Detect which cell encompasses the target text, then output its [x, y] center coordinate. 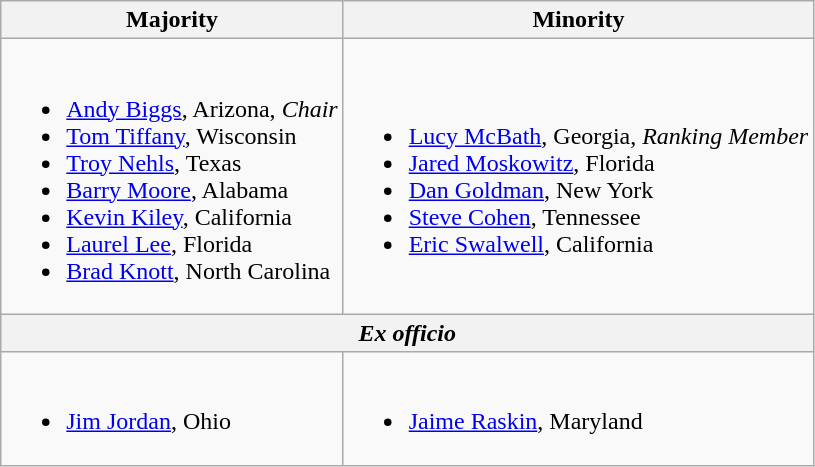
Jaime Raskin, Maryland [578, 408]
Ex officio [408, 333]
Minority [578, 20]
Lucy McBath, Georgia, Ranking MemberJared Moskowitz, FloridaDan Goldman, New YorkSteve Cohen, TennesseeEric Swalwell, California [578, 176]
Jim Jordan, Ohio [172, 408]
Majority [172, 20]
